Scan for the cell matching the given text and deliver its [x, y] coordinate at center. 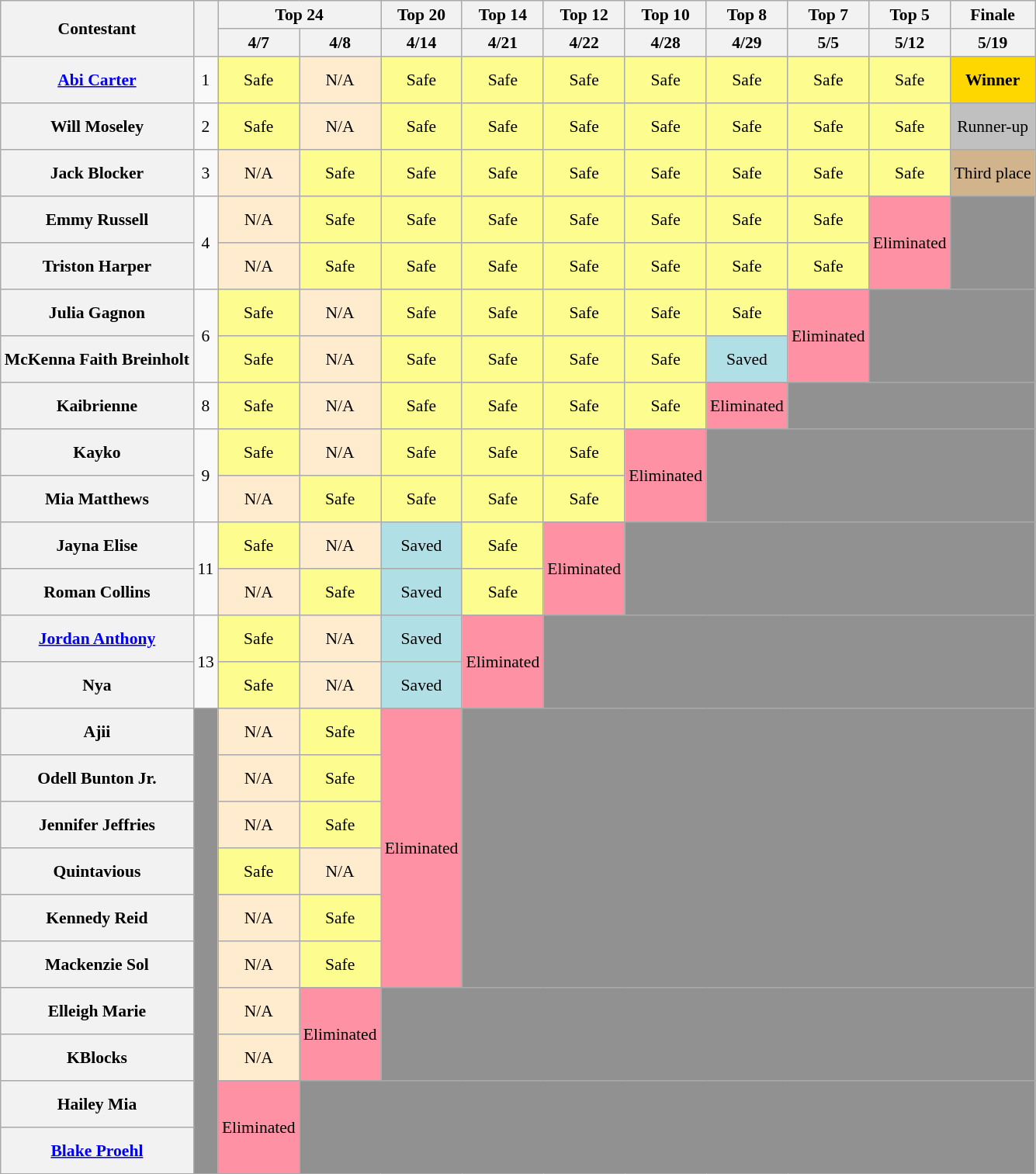
1 [206, 79]
Top 8 [747, 15]
9 [206, 475]
Top 10 [666, 15]
5/12 [910, 43]
Abi Carter [97, 79]
Mia Matthews [97, 498]
Kayko [97, 452]
Runner-up [993, 126]
Top 24 [300, 15]
Kennedy Reid [97, 917]
Top 20 [422, 15]
4/21 [503, 43]
4/7 [259, 43]
4/29 [747, 43]
Blake Proehl [97, 1150]
5/19 [993, 43]
Julia Gagnon [97, 312]
5/5 [829, 43]
Top 12 [584, 15]
Top 7 [829, 15]
Third place [993, 172]
Top 14 [503, 15]
4 [206, 242]
Contestant [97, 28]
2 [206, 126]
Nya [97, 684]
6 [206, 335]
3 [206, 172]
Triston Harper [97, 265]
Kaibrienne [97, 405]
Finale [993, 15]
Elleigh Marie [97, 1010]
Will Moseley [97, 126]
Emmy Russell [97, 219]
8 [206, 405]
11 [206, 568]
McKenna Faith Breinholt [97, 358]
Jennifer Jeffries [97, 824]
4/14 [422, 43]
Odell Bunton Jr. [97, 777]
4/28 [666, 43]
Winner [993, 79]
Jack Blocker [97, 172]
Jayna Elise [97, 545]
Roman Collins [97, 591]
Hailey Mia [97, 1103]
Jordan Anthony [97, 638]
KBlocks [97, 1057]
Quintavious [97, 871]
Mackenzie Sol [97, 964]
13 [206, 661]
4/8 [340, 43]
Top 5 [910, 15]
4/22 [584, 43]
Ajii [97, 731]
